Find where the given text appears and provide that cell's center as [X, Y] coordinate. 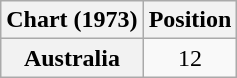
Australia [72, 58]
Position [190, 20]
12 [190, 58]
Chart (1973) [72, 20]
